Identify which cell holds the provided text, then report its (X, Y) central coordinate. 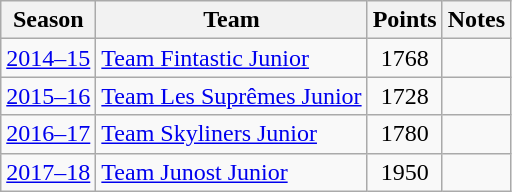
2016–17 (48, 134)
Points (404, 20)
Team Junost Junior (232, 172)
Notes (476, 20)
Season (48, 20)
Team Skyliners Junior (232, 134)
2015–16 (48, 96)
1950 (404, 172)
1780 (404, 134)
Team Les Suprêmes Junior (232, 96)
1768 (404, 58)
2014–15 (48, 58)
2017–18 (48, 172)
1728 (404, 96)
Team (232, 20)
Team Fintastic Junior (232, 58)
